Capture the cell that displays the provided text and extract its [X, Y] central coordinate. 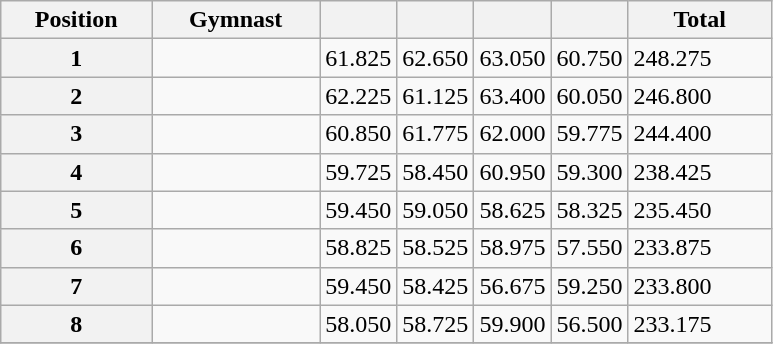
3 [76, 134]
59.250 [590, 286]
61.825 [358, 58]
233.875 [700, 248]
62.000 [512, 134]
248.275 [700, 58]
58.525 [436, 248]
58.725 [436, 324]
58.325 [590, 210]
Total [700, 20]
60.750 [590, 58]
59.775 [590, 134]
60.850 [358, 134]
62.225 [358, 96]
246.800 [700, 96]
233.800 [700, 286]
60.950 [512, 172]
58.450 [436, 172]
61.125 [436, 96]
6 [76, 248]
59.725 [358, 172]
62.650 [436, 58]
60.050 [590, 96]
8 [76, 324]
56.500 [590, 324]
63.050 [512, 58]
244.400 [700, 134]
4 [76, 172]
238.425 [700, 172]
Gymnast [236, 20]
63.400 [512, 96]
59.900 [512, 324]
2 [76, 96]
58.975 [512, 248]
235.450 [700, 210]
Position [76, 20]
5 [76, 210]
56.675 [512, 286]
59.050 [436, 210]
58.625 [512, 210]
7 [76, 286]
59.300 [590, 172]
58.825 [358, 248]
1 [76, 58]
61.775 [436, 134]
58.425 [436, 286]
58.050 [358, 324]
233.175 [700, 324]
57.550 [590, 248]
